Return the (X, Y) coordinate for the center point of the cell that contains the specified text.  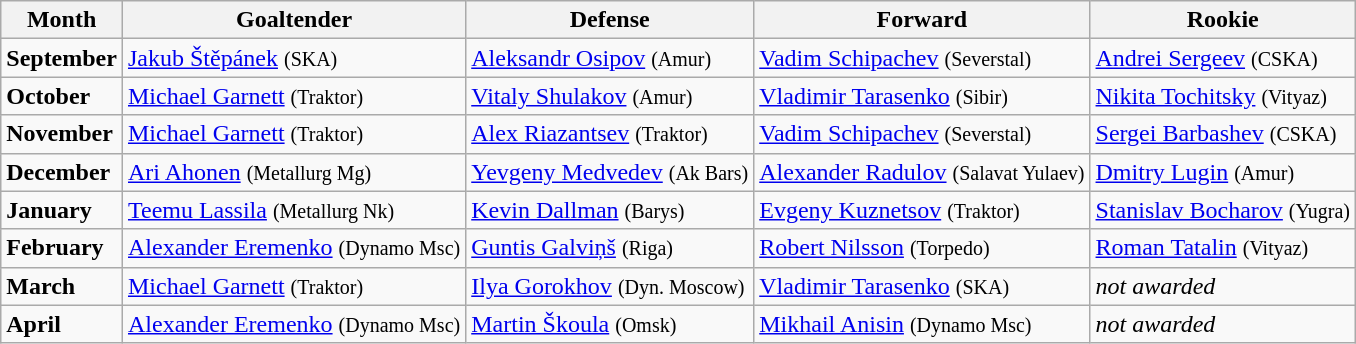
Evgeny Kuznetsov (Traktor) (922, 210)
Roman Tatalin (Vityaz) (1222, 248)
Defense (610, 20)
November (62, 134)
September (62, 58)
Yevgeny Medvedev (Ak Bars) (610, 172)
Alexander Radulov (Salavat Yulaev) (922, 172)
Month (62, 20)
Kevin Dallman (Barys) (610, 210)
Vladimir Tarasenko (SKA) (922, 286)
Forward (922, 20)
February (62, 248)
Martin Škoula (Omsk) (610, 324)
Teemu Lassila (Metallurg Nk) (294, 210)
Ilya Gorokhov (Dyn. Moscow) (610, 286)
Andrei Sergeev (CSKA) (1222, 58)
Ari Ahonen (Metallurg Mg) (294, 172)
December (62, 172)
Goaltender (294, 20)
Robert Nilsson (Torpedo) (922, 248)
Rookie (1222, 20)
April (62, 324)
Alex Riazantsev (Traktor) (610, 134)
Vladimir Tarasenko (Sibir) (922, 96)
Aleksandr Osipov (Amur) (610, 58)
March (62, 286)
January (62, 210)
Jakub Štěpánek (SKA) (294, 58)
Mikhail Anisin (Dynamo Msc) (922, 324)
Vitaly Shulakov (Amur) (610, 96)
Nikita Tochitsky (Vityaz) (1222, 96)
Guntis Galviņš (Riga) (610, 248)
October (62, 96)
Stanislav Bocharov (Yugra) (1222, 210)
Sergei Barbashev (CSKA) (1222, 134)
Dmitry Lugin (Amur) (1222, 172)
